Scan for the cell matching the given text and deliver its (X, Y) coordinate at center. 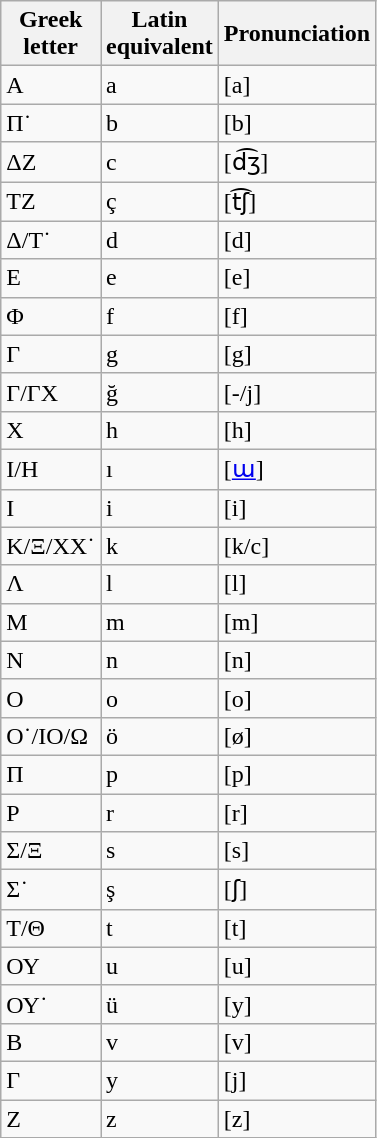
[t͡ʃ] (296, 202)
[u] (296, 966)
d (160, 240)
Latinequivalent (160, 34)
k (160, 546)
[e] (296, 278)
[ø] (296, 736)
p (160, 774)
b (160, 123)
n (160, 660)
Ο˙/ΙΟ/Ω (51, 736)
[d] (296, 240)
Λ (51, 584)
Τ/Θ (51, 928)
[l] (296, 584)
Φ (51, 316)
[y] (296, 1004)
i (160, 508)
[n] (296, 660)
Π (51, 774)
u (160, 966)
Χ (51, 430)
[d͡ʒ] (296, 162)
ö (160, 736)
g (160, 354)
m (160, 622)
[s] (296, 851)
[g] (296, 354)
Β (51, 1042)
Γ/ΓΧ (51, 392)
[ɯ] (296, 469)
o (160, 698)
[-/j] (296, 392)
[j] (296, 1080)
ı (160, 469)
s (160, 851)
[o] (296, 698)
Ζ (51, 1119)
Π˙ (51, 123)
Κ/Ξ/ΧΧ˙ (51, 546)
Ι/Η (51, 469)
Μ (51, 622)
[r] (296, 813)
Ρ (51, 813)
ş (160, 890)
ΔΖ (51, 162)
[h] (296, 430)
[p] (296, 774)
Greekletter (51, 34)
z (160, 1119)
v (160, 1042)
[m] (296, 622)
Ι (51, 508)
Σ˙ (51, 890)
Ο (51, 698)
[t] (296, 928)
[ʃ] (296, 890)
[f] (296, 316)
ğ (160, 392)
Ε (51, 278)
a (160, 85)
[k/c] (296, 546)
t (160, 928)
y (160, 1080)
l (160, 584)
[v] (296, 1042)
f (160, 316)
[i] (296, 508)
ΟΥ˙ (51, 1004)
Α (51, 85)
Δ/Τ˙ (51, 240)
ü (160, 1004)
e (160, 278)
Σ/Ξ (51, 851)
[a] (296, 85)
c (160, 162)
[b] (296, 123)
h (160, 430)
[z] (296, 1119)
ΤΖ (51, 202)
Ν (51, 660)
Pronunciation (296, 34)
r (160, 813)
ΟΥ (51, 966)
ç (160, 202)
